For the text-containing cell, return its midpoint in (X, Y) coordinate format. 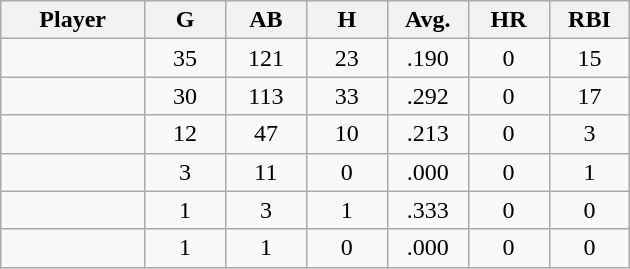
.333 (428, 210)
11 (266, 172)
12 (186, 134)
47 (266, 134)
17 (590, 96)
AB (266, 20)
30 (186, 96)
RBI (590, 20)
.292 (428, 96)
G (186, 20)
HR (508, 20)
.190 (428, 58)
33 (346, 96)
Player (73, 20)
H (346, 20)
15 (590, 58)
Avg. (428, 20)
10 (346, 134)
35 (186, 58)
23 (346, 58)
113 (266, 96)
.213 (428, 134)
121 (266, 58)
